For the text-containing cell, return its midpoint in [x, y] coordinate format. 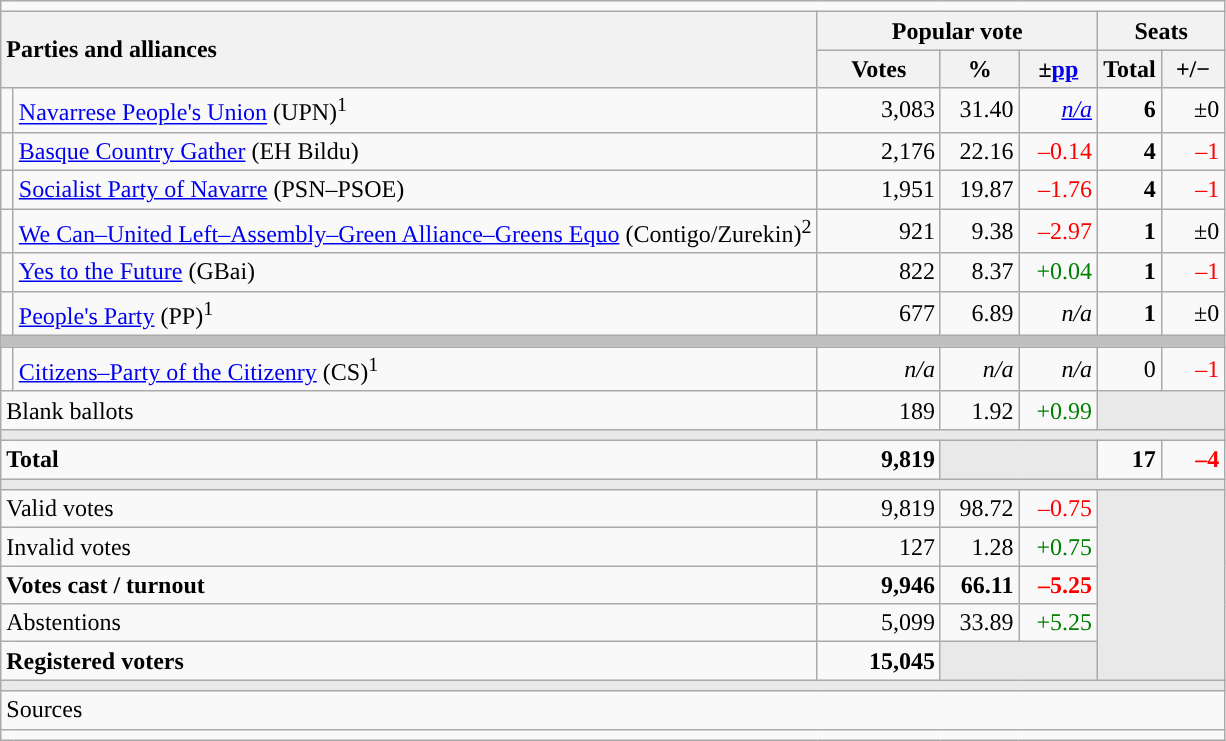
66.11 [980, 585]
Votes cast / turnout [409, 585]
921 [879, 232]
17 [1130, 460]
We Can–United Left–Assembly–Green Alliance–Greens Equo (Contigo/Zurekin)2 [415, 232]
0 [1130, 370]
Yes to the Future (GBai) [415, 272]
15,045 [879, 661]
+0.99 [1058, 410]
+/− [1193, 69]
Citizens–Party of the Citizenry (CS)1 [415, 370]
677 [879, 314]
–0.75 [1058, 509]
Seats [1162, 31]
Socialist Party of Navarre (PSN–PSOE) [415, 190]
–1.76 [1058, 190]
1.28 [980, 547]
% [980, 69]
31.40 [980, 110]
Invalid votes [409, 547]
Parties and alliances [409, 50]
1.92 [980, 410]
822 [879, 272]
1,951 [879, 190]
9.38 [980, 232]
People's Party (PP)1 [415, 314]
6.89 [980, 314]
–4 [1193, 460]
Valid votes [409, 509]
–5.25 [1058, 585]
Votes [879, 69]
±pp [1058, 69]
2,176 [879, 151]
5,099 [879, 623]
+0.04 [1058, 272]
+0.75 [1058, 547]
Popular vote [958, 31]
22.16 [980, 151]
Basque Country Gather (EH Bildu) [415, 151]
19.87 [980, 190]
Registered voters [409, 661]
Navarrese People's Union (UPN)1 [415, 110]
Blank ballots [409, 410]
+5.25 [1058, 623]
9,946 [879, 585]
3,083 [879, 110]
–2.97 [1058, 232]
127 [879, 547]
33.89 [980, 623]
189 [879, 410]
Sources [613, 710]
6 [1130, 110]
98.72 [980, 509]
–0.14 [1058, 151]
8.37 [980, 272]
Abstentions [409, 623]
